Return the [X, Y] coordinate for the center point of the cell that contains the specified text.  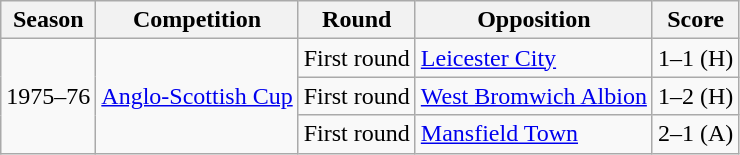
Competition [197, 20]
Season [48, 20]
Anglo-Scottish Cup [197, 96]
1–1 (H) [695, 58]
Score [695, 20]
2–1 (A) [695, 134]
Leicester City [534, 58]
1975–76 [48, 96]
Round [356, 20]
Opposition [534, 20]
1–2 (H) [695, 96]
West Bromwich Albion [534, 96]
Mansfield Town [534, 134]
